Search for the cell housing the specified text and yield its [X, Y] center coordinate. 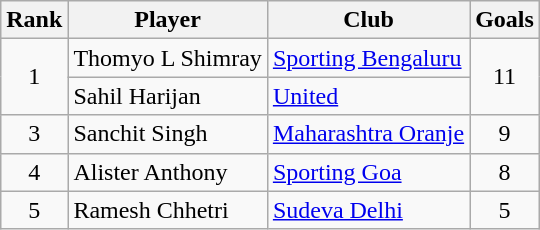
Sporting Goa [368, 172]
1 [34, 77]
9 [505, 134]
11 [505, 77]
Rank [34, 20]
Maharashtra Oranje [368, 134]
Sahil Harijan [168, 96]
Alister Anthony [168, 172]
Player [168, 20]
4 [34, 172]
Ramesh Chhetri [168, 210]
Goals [505, 20]
Sanchit Singh [168, 134]
Sudeva Delhi [368, 210]
Sporting Bengaluru [368, 58]
United [368, 96]
Thomyo L Shimray [168, 58]
Club [368, 20]
8 [505, 172]
3 [34, 134]
